Return the (X, Y) coordinate for the center point of the cell that contains the specified text.  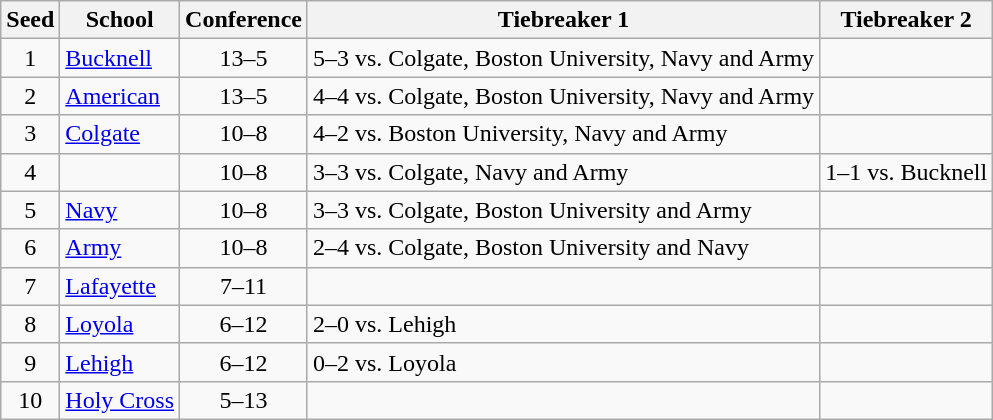
Conference (244, 20)
7–11 (244, 286)
Holy Cross (120, 400)
4–2 vs. Boston University, Navy and Army (563, 134)
1–1 vs. Bucknell (906, 172)
3 (30, 134)
6 (30, 248)
Army (120, 248)
Colgate (120, 134)
2–4 vs. Colgate, Boston University and Navy (563, 248)
2 (30, 96)
Tiebreaker 2 (906, 20)
Seed (30, 20)
School (120, 20)
3–3 vs. Colgate, Navy and Army (563, 172)
Bucknell (120, 58)
10 (30, 400)
5–13 (244, 400)
7 (30, 286)
Navy (120, 210)
8 (30, 324)
3–3 vs. Colgate, Boston University and Army (563, 210)
0–2 vs. Loyola (563, 362)
2–0 vs. Lehigh (563, 324)
4 (30, 172)
Lehigh (120, 362)
Loyola (120, 324)
5–3 vs. Colgate, Boston University, Navy and Army (563, 58)
American (120, 96)
Tiebreaker 1 (563, 20)
9 (30, 362)
Lafayette (120, 286)
5 (30, 210)
1 (30, 58)
4–4 vs. Colgate, Boston University, Navy and Army (563, 96)
